Identify which cell holds the provided text, then report its (X, Y) central coordinate. 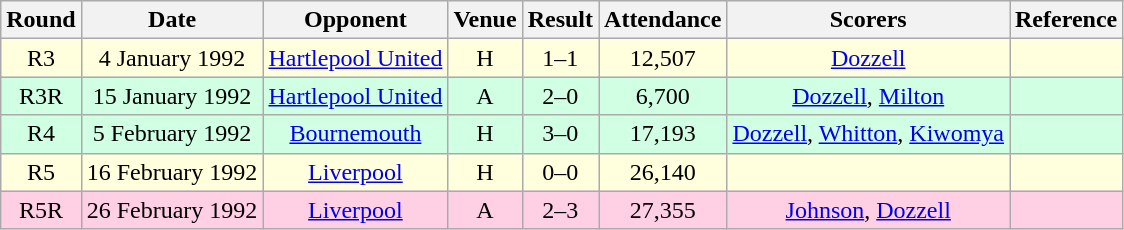
Dozzell, Milton (868, 96)
6,700 (663, 96)
R5 (41, 172)
3–0 (560, 134)
17,193 (663, 134)
Johnson, Dozzell (868, 210)
Dozzell, Whitton, Kiwomya (868, 134)
4 January 1992 (172, 58)
26,140 (663, 172)
5 February 1992 (172, 134)
R3 (41, 58)
Date (172, 20)
Result (560, 20)
R4 (41, 134)
15 January 1992 (172, 96)
27,355 (663, 210)
Bournemouth (356, 134)
Reference (1066, 20)
Opponent (356, 20)
R3R (41, 96)
Dozzell (868, 58)
2–0 (560, 96)
12,507 (663, 58)
2–3 (560, 210)
1–1 (560, 58)
Venue (485, 20)
0–0 (560, 172)
26 February 1992 (172, 210)
R5R (41, 210)
16 February 1992 (172, 172)
Round (41, 20)
Scorers (868, 20)
Attendance (663, 20)
